Pinpoint the cell where the given text exists, returning its [x, y] midpoint coordinate. 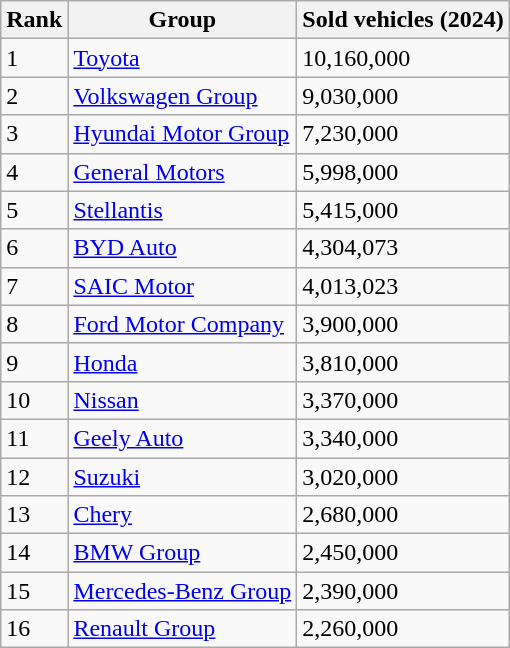
Geely Auto [182, 438]
2,680,000 [403, 515]
7,230,000 [403, 134]
2,390,000 [403, 591]
11 [34, 438]
9 [34, 362]
3,020,000 [403, 477]
Ford Motor Company [182, 324]
3,900,000 [403, 324]
Volkswagen Group [182, 96]
10,160,000 [403, 58]
Suzuki [182, 477]
2,450,000 [403, 553]
3,810,000 [403, 362]
6 [34, 248]
2 [34, 96]
5,415,000 [403, 210]
Hyundai Motor Group [182, 134]
3 [34, 134]
4,304,073 [403, 248]
1 [34, 58]
4,013,023 [403, 286]
16 [34, 629]
Group [182, 20]
9,030,000 [403, 96]
Rank [34, 20]
Chery [182, 515]
5 [34, 210]
5,998,000 [403, 172]
Sold vehicles (2024) [403, 20]
Renault Group [182, 629]
General Motors [182, 172]
4 [34, 172]
Mercedes-Benz Group [182, 591]
2,260,000 [403, 629]
BMW Group [182, 553]
SAIC Motor [182, 286]
BYD Auto [182, 248]
14 [34, 553]
8 [34, 324]
15 [34, 591]
Nissan [182, 400]
3,370,000 [403, 400]
Honda [182, 362]
10 [34, 400]
12 [34, 477]
Stellantis [182, 210]
Toyota [182, 58]
7 [34, 286]
3,340,000 [403, 438]
13 [34, 515]
